For the text-containing cell, return its midpoint in [X, Y] coordinate format. 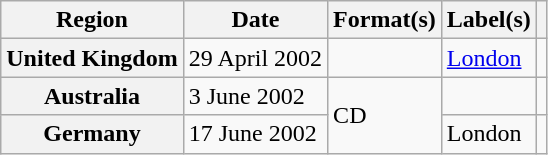
Germany [92, 134]
Region [92, 20]
Format(s) [385, 20]
United Kingdom [92, 58]
29 April 2002 [255, 58]
Label(s) [488, 20]
Australia [92, 96]
Date [255, 20]
17 June 2002 [255, 134]
CD [385, 115]
3 June 2002 [255, 96]
